Search for the cell housing the specified text and yield its [X, Y] center coordinate. 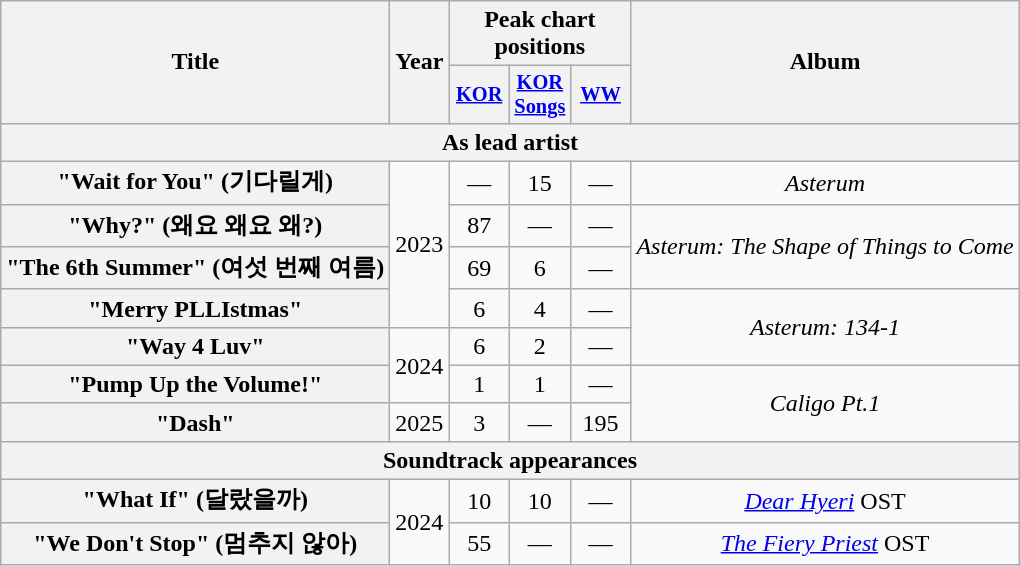
WW [600, 95]
Title [196, 62]
KOR [480, 95]
"Dash" [196, 422]
The Fiery Priest OST [825, 544]
"Wait for You" (기다릴게) [196, 184]
2023 [420, 245]
2025 [420, 422]
"We Don't Stop" (멈추지 않아) [196, 544]
"Pump Up the Volume!" [196, 384]
Asterum: The Shape of Things to Come [825, 246]
4 [540, 308]
KORSongs [540, 95]
Asterum [825, 184]
"Way 4 Luv" [196, 346]
"The 6th Summer" (여섯 번째 여름) [196, 268]
Caligo Pt.1 [825, 403]
As lead artist [510, 142]
Dear Hyeri OST [825, 502]
Year [420, 62]
2 [540, 346]
Soundtrack appearances [510, 460]
"Merry PLLIstmas" [196, 308]
3 [480, 422]
Album [825, 62]
55 [480, 544]
Asterum: 134-1 [825, 327]
"Why?" (왜요 왜요 왜?) [196, 226]
Peak chart positions [540, 34]
195 [600, 422]
"What If" (달랐을까) [196, 502]
69 [480, 268]
87 [480, 226]
15 [540, 184]
